From the cell containing the given text, extract its center point as (X, Y) coordinate. 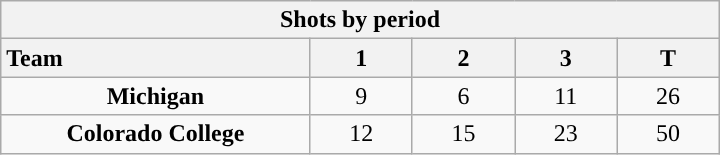
6 (463, 96)
15 (463, 134)
T (668, 58)
11 (566, 96)
Shots by period (360, 20)
3 (566, 58)
2 (463, 58)
50 (668, 134)
1 (361, 58)
26 (668, 96)
12 (361, 134)
9 (361, 96)
Team (156, 58)
23 (566, 134)
Michigan (156, 96)
Colorado College (156, 134)
